Capture the cell that displays the provided text and extract its [x, y] central coordinate. 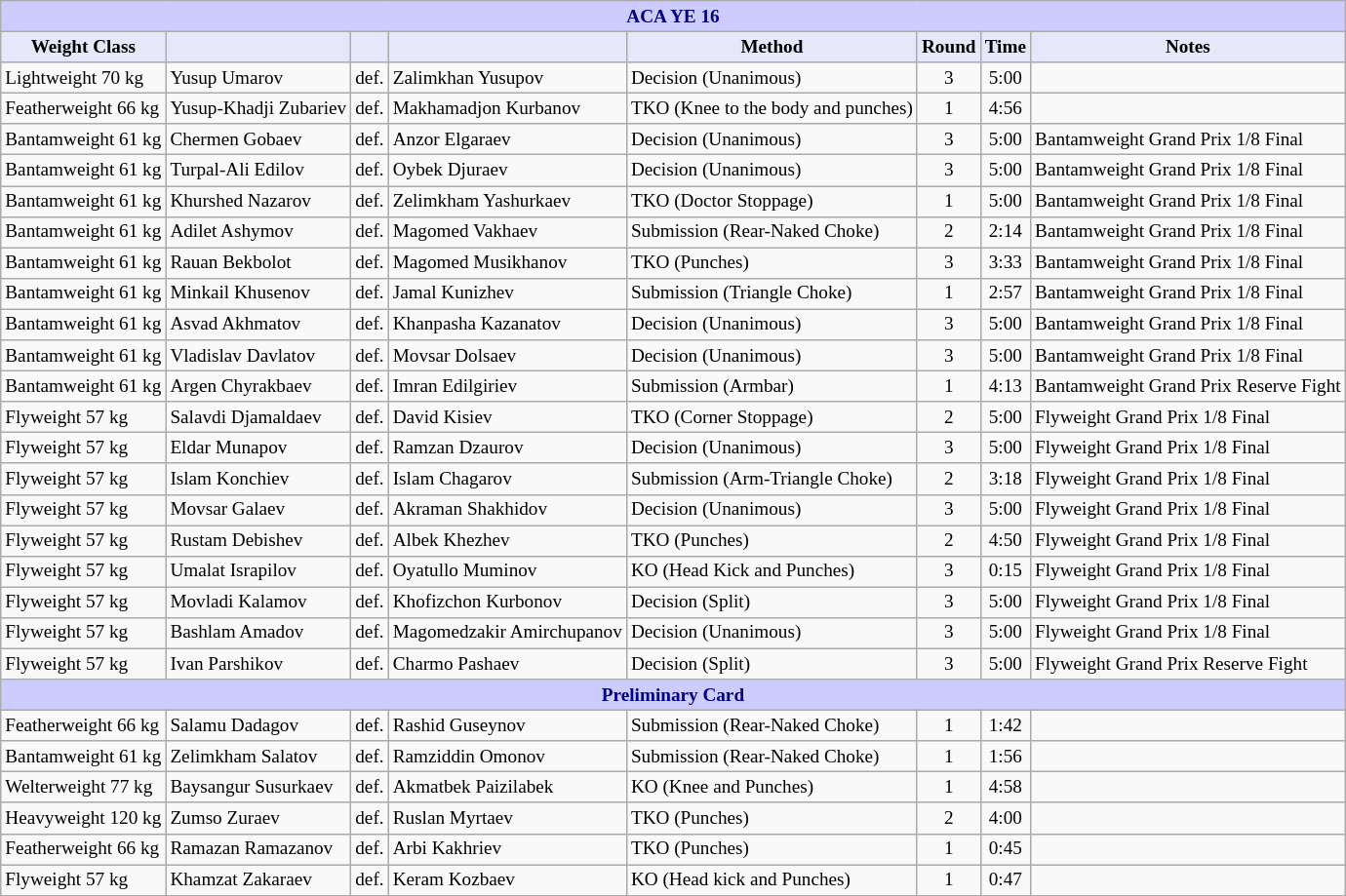
Vladislav Davlatov [258, 356]
Bashlam Amadov [258, 633]
TKO (Knee to the body and punches) [772, 108]
Akraman Shakhidov [507, 510]
Method [772, 47]
ACA YE 16 [673, 17]
Rustam Debishev [258, 540]
Rauan Bekbolot [258, 263]
Salavdi Djamaldaev [258, 417]
Notes [1188, 47]
Akmatbek Paizilabek [507, 788]
Khamzat Zakaraev [258, 879]
Lightweight 70 kg [84, 78]
0:15 [1005, 571]
Ramzan Dzaurov [507, 448]
Umalat Israpilov [258, 571]
Yusup-Khadji Zubariev [258, 108]
Preliminary Card [673, 695]
Eldar Munapov [258, 448]
4:00 [1005, 818]
KO (Knee and Punches) [772, 788]
2:14 [1005, 232]
Zelimkham Salatov [258, 757]
KO (Head kick and Punches) [772, 879]
Welterweight 77 kg [84, 788]
4:56 [1005, 108]
Keram Kozbaev [507, 879]
2:57 [1005, 293]
1:56 [1005, 757]
Oyatullo Muminov [507, 571]
Magomedzakir Amirchupanov [507, 633]
Khofizchon Kurbonov [507, 603]
Jamal Kunizhev [507, 293]
Movsar Dolsaev [507, 356]
Baysangur Susurkaev [258, 788]
Minkail Khusenov [258, 293]
KO (Head Kick and Punches) [772, 571]
0:47 [1005, 879]
Albek Khezhev [507, 540]
Khanpasha Kazanatov [507, 325]
Movladi Kalamov [258, 603]
Weight Class [84, 47]
Time [1005, 47]
0:45 [1005, 849]
Islam Konchiev [258, 479]
Turpal-Ali Edilov [258, 171]
Chermen Gobaev [258, 139]
Submission (Armbar) [772, 386]
Adilet Ashymov [258, 232]
David Kisiev [507, 417]
TKO (Doctor Stoppage) [772, 201]
TKO (Corner Stoppage) [772, 417]
Salamu Dadagov [258, 725]
Flyweight Grand Prix Reserve Fight [1188, 664]
Submission (Arm-Triangle Choke) [772, 479]
Rashid Guseynov [507, 725]
Zalimkhan Yusupov [507, 78]
Ivan Parshikov [258, 664]
1:42 [1005, 725]
Ruslan Myrtaev [507, 818]
Imran Edilgiriev [507, 386]
Round [948, 47]
Zelimkham Yashurkaev [507, 201]
4:50 [1005, 540]
Oybek Djuraev [507, 171]
Arbi Kakhriev [507, 849]
4:13 [1005, 386]
Submission (Triangle Choke) [772, 293]
Charmo Pashaev [507, 664]
Magomed Musikhanov [507, 263]
Ramazan Ramazanov [258, 849]
Ramziddin Omonov [507, 757]
3:18 [1005, 479]
Anzor Elgaraev [507, 139]
3:33 [1005, 263]
Heavyweight 120 kg [84, 818]
Bantamweight Grand Prix Reserve Fight [1188, 386]
Islam Chagarov [507, 479]
Yusup Umarov [258, 78]
Zumso Zuraev [258, 818]
Magomed Vakhaev [507, 232]
Argen Chyrakbaev [258, 386]
Asvad Akhmatov [258, 325]
Makhamadjon Kurbanov [507, 108]
Movsar Galaev [258, 510]
4:58 [1005, 788]
Khurshed Nazarov [258, 201]
